Scan for the cell matching the given text and deliver its (x, y) coordinate at center. 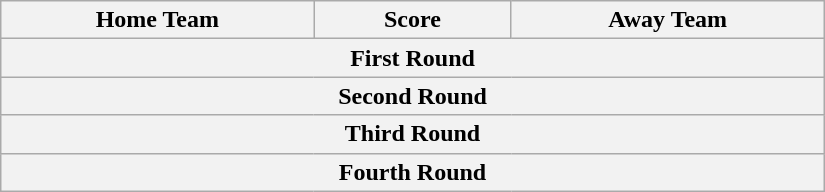
Away Team (668, 20)
Score (412, 20)
Fourth Round (413, 172)
Third Round (413, 134)
First Round (413, 58)
Home Team (158, 20)
Second Round (413, 96)
